Locate the cell with the specified text and output its (X, Y) center coordinate. 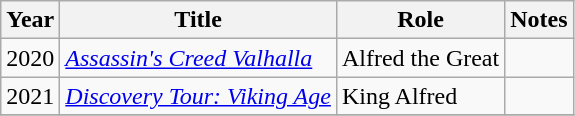
2021 (30, 96)
Alfred the Great (420, 58)
Role (420, 20)
Title (198, 20)
Notes (539, 20)
Assassin's Creed Valhalla (198, 58)
Year (30, 20)
Discovery Tour: Viking Age (198, 96)
King Alfred (420, 96)
2020 (30, 58)
